Provide the (X, Y) coordinate of the cell's center where the given text is located.  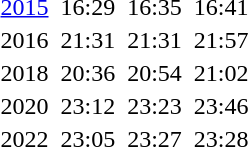
23:12 (88, 106)
20:54 (155, 73)
20:36 (88, 73)
23:23 (155, 106)
